From the cell containing the given text, extract its center point as [X, Y] coordinate. 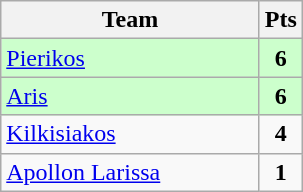
Team [130, 20]
Pts [280, 20]
Kilkisiakos [130, 134]
Aris [130, 96]
1 [280, 172]
Pierikos [130, 58]
Apollon Larissa [130, 172]
4 [280, 134]
